From the cell containing the given text, extract its center point as (X, Y) coordinate. 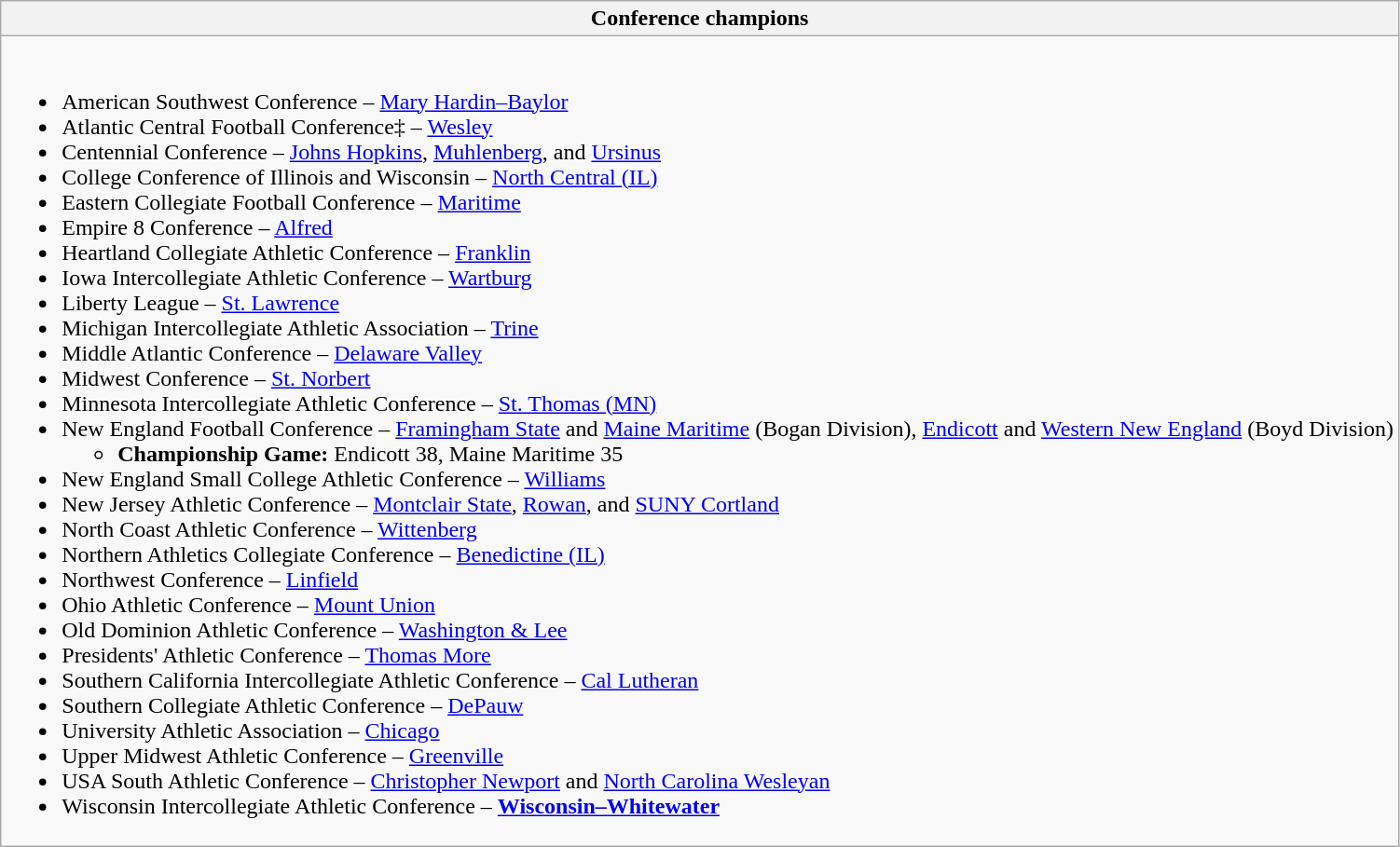
Conference champions (700, 19)
